Return [x, y] of the center of cell containing provided text 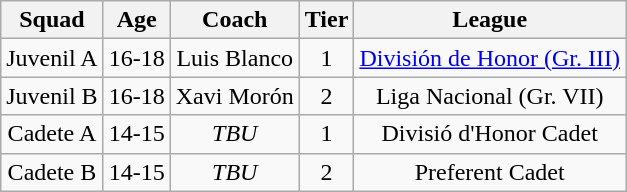
Age [136, 20]
Xavi Morón [234, 96]
Juvenil B [52, 96]
League [490, 20]
División de Honor (Gr. III) [490, 58]
Liga Nacional (Gr. VII) [490, 96]
Juvenil A [52, 58]
Divisió d'Honor Cadet [490, 134]
Tier [326, 20]
Luis Blanco [234, 58]
Squad [52, 20]
Coach [234, 20]
Preferent Cadet [490, 172]
Cadete B [52, 172]
Cadete A [52, 134]
